Extract the (X, Y) coordinate from the center of the cell holding the provided text.  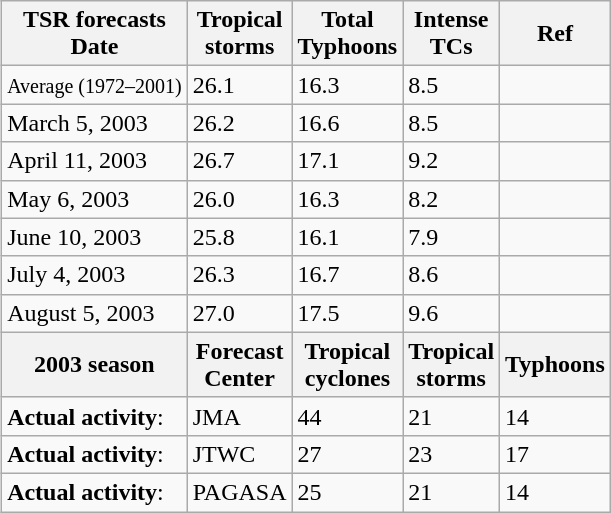
26.0 (240, 199)
9.6 (452, 313)
TotalTyphoons (348, 34)
August 5, 2003 (95, 313)
16.1 (348, 237)
26.7 (240, 161)
June 10, 2003 (95, 237)
9.2 (452, 161)
8.6 (452, 275)
23 (452, 454)
March 5, 2003 (95, 123)
17.1 (348, 161)
Tropicalcyclones (348, 364)
ForecastCenter (240, 364)
17.5 (348, 313)
16.6 (348, 123)
25.8 (240, 237)
17 (556, 454)
Ref (556, 34)
IntenseTCs (452, 34)
2003 season (95, 364)
April 11, 2003 (95, 161)
PAGASA (240, 492)
TSR forecastsDate (95, 34)
Average (1972–2001) (95, 85)
27 (348, 454)
7.9 (452, 237)
25 (348, 492)
JMA (240, 416)
27.0 (240, 313)
44 (348, 416)
May 6, 2003 (95, 199)
26.2 (240, 123)
26.3 (240, 275)
8.2 (452, 199)
JTWC (240, 454)
16.7 (348, 275)
Typhoons (556, 364)
26.1 (240, 85)
July 4, 2003 (95, 275)
